Pinpoint the cell where the given text exists, returning its (x, y) midpoint coordinate. 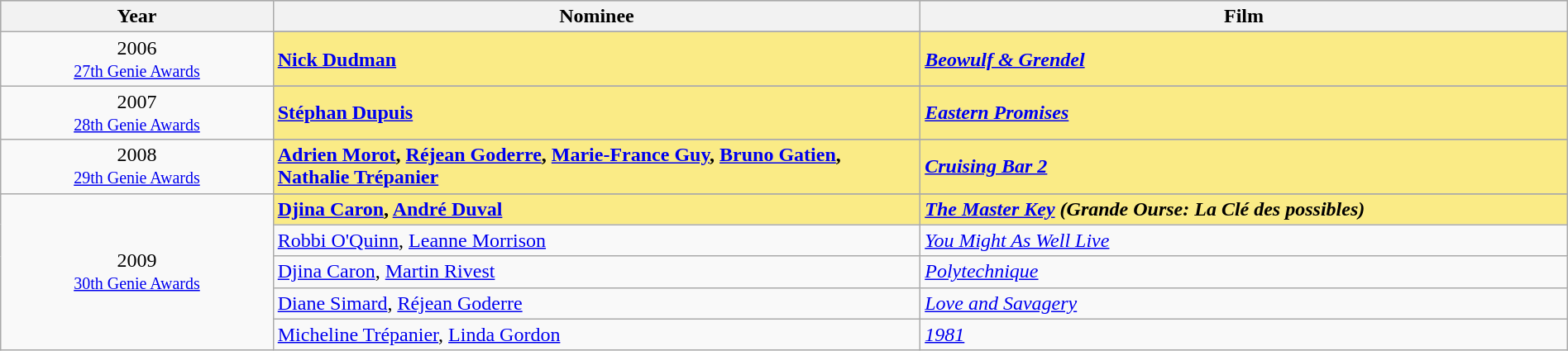
Adrien Morot, Réjean Goderre, Marie-France Guy, Bruno Gatien, Nathalie Trépanier (597, 167)
Film (1244, 17)
Beowulf & Grendel (1244, 59)
Cruising Bar 2 (1244, 167)
Robbi O'Quinn, Leanne Morrison (597, 240)
Djina Caron, André Duval (597, 209)
Micheline Trépanier, Linda Gordon (597, 334)
2007 28th Genie Awards (137, 112)
Nick Dudman (597, 59)
2008 29th Genie Awards (137, 167)
You Might As Well Live (1244, 240)
Eastern Promises (1244, 112)
2006 27th Genie Awards (137, 59)
Diane Simard, Réjean Goderre (597, 303)
1981 (1244, 334)
Love and Savagery (1244, 303)
The Master Key (Grande Ourse: La Clé des possibles) (1244, 209)
Djina Caron, Martin Rivest (597, 272)
Stéphan Dupuis (597, 112)
Nominee (597, 17)
Year (137, 17)
Polytechnique (1244, 272)
2009 30th Genie Awards (137, 272)
